Return the [x, y] coordinate for the center point of the cell that contains the specified text.  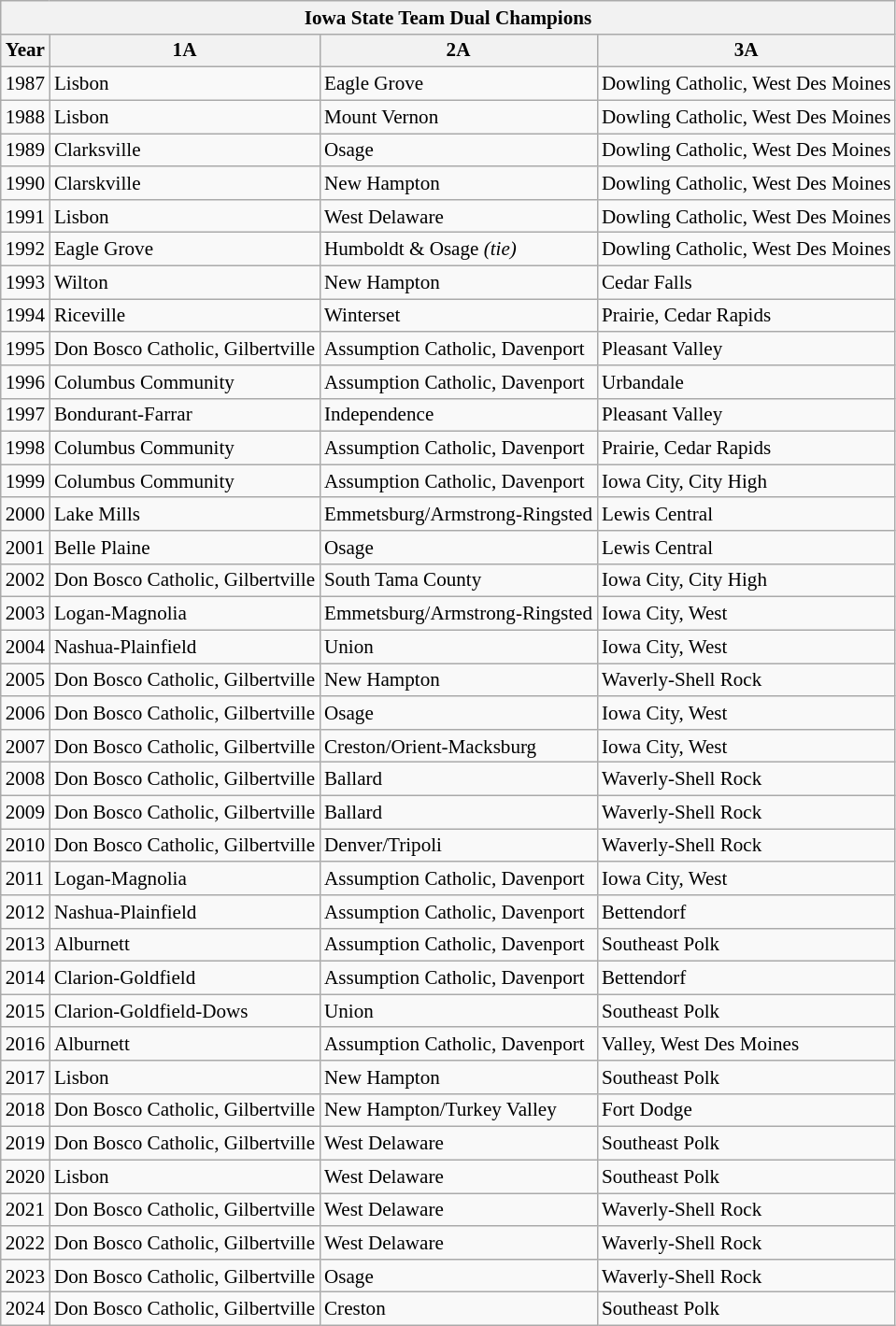
Independence [458, 415]
New Hampton/Turkey Valley [458, 1110]
Valley, West Des Moines [746, 1043]
Belle Plaine [185, 548]
2005 [25, 680]
2010 [25, 845]
Clarksville [185, 150]
1996 [25, 381]
2007 [25, 746]
Iowa State Team Dual Champions [448, 17]
1998 [25, 449]
Bondurant-Farrar [185, 415]
1997 [25, 415]
Clarion-Goldfield [185, 977]
Winterset [458, 316]
2024 [25, 1308]
Wilton [185, 282]
3A [746, 50]
2017 [25, 1076]
1989 [25, 150]
2004 [25, 647]
2020 [25, 1176]
2019 [25, 1144]
Humboldt & Osage (tie) [458, 249]
2011 [25, 878]
2012 [25, 912]
1990 [25, 183]
Fort Dodge [746, 1110]
Mount Vernon [458, 116]
1995 [25, 348]
2013 [25, 944]
Riceville [185, 316]
2000 [25, 514]
2006 [25, 712]
1988 [25, 116]
1991 [25, 215]
Creston [458, 1308]
Denver/Tripoli [458, 845]
Creston/Orient-Macksburg [458, 746]
Clarion-Goldfield-Dows [185, 1011]
1999 [25, 480]
1992 [25, 249]
Cedar Falls [746, 282]
2008 [25, 779]
2001 [25, 548]
Urbandale [746, 381]
2015 [25, 1011]
Year [25, 50]
2003 [25, 613]
1994 [25, 316]
2021 [25, 1209]
2022 [25, 1243]
2018 [25, 1110]
Clarskville [185, 183]
2023 [25, 1275]
1987 [25, 84]
1A [185, 50]
2014 [25, 977]
2A [458, 50]
South Tama County [458, 579]
2009 [25, 811]
2016 [25, 1043]
2002 [25, 579]
1993 [25, 282]
Lake Mills [185, 514]
